Provide the [x, y] coordinate of the cell's center where the given text is located.  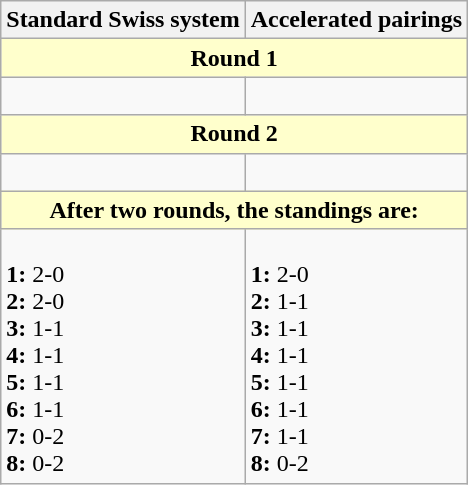
Round 1 [234, 58]
1: 2-0 2: 1-1 3: 1-1 4: 1-1 5: 1-1 6: 1-1 7: 1-1 8: 0-2 [356, 356]
Accelerated pairings [356, 20]
Standard Swiss system [123, 20]
After two rounds, the standings are: [234, 210]
Round 2 [234, 134]
1: 2-0 2: 2-0 3: 1-1 4: 1-1 5: 1-1 6: 1-1 7: 0-2 8: 0-2 [123, 356]
